Provide the (x, y) coordinate of the cell's center where the given text is located.  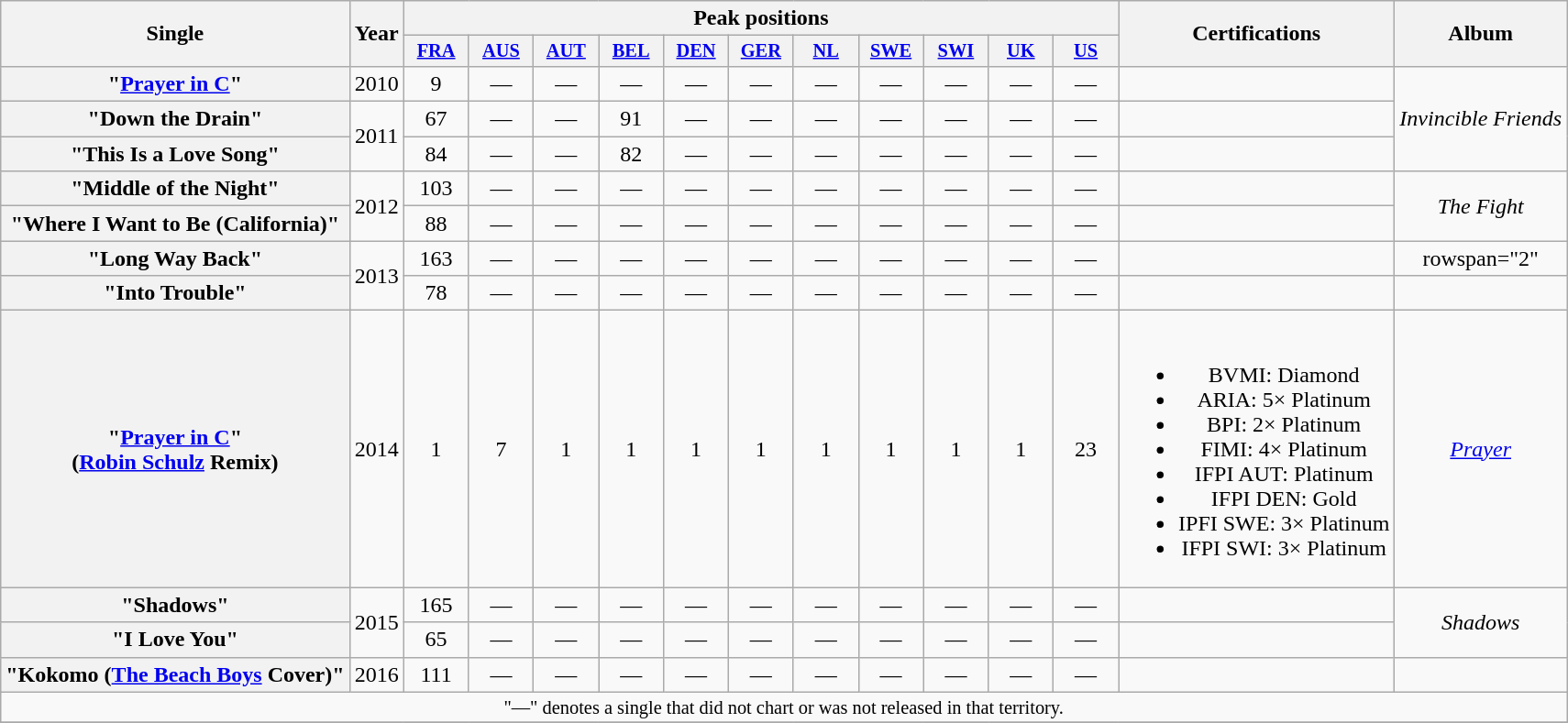
9 (436, 83)
"I Love You" (175, 640)
84 (436, 154)
Invincible Friends (1481, 118)
67 (436, 119)
SWE (891, 51)
82 (631, 154)
2015 (376, 622)
65 (436, 640)
Single (175, 34)
The Fight (1481, 206)
"Long Way Back" (175, 258)
Album (1481, 34)
2013 (376, 276)
2010 (376, 83)
Prayer (1481, 449)
Year (376, 34)
"Shadows" (175, 605)
"Prayer in C" (175, 83)
DEN (697, 51)
GER (761, 51)
91 (631, 119)
111 (436, 674)
78 (436, 293)
88 (436, 224)
2012 (376, 206)
Certifications (1256, 34)
BEL (631, 51)
BVMI: DiamondARIA: 5× PlatinumBPI: 2× PlatinumFIMI: 4× PlatinumIFPI AUT: PlatinumIFPI DEN: GoldIPFI SWE: 3× PlatinumIFPI SWI: 3× Platinum (1256, 449)
7 (501, 449)
"This Is a Love Song" (175, 154)
"—" denotes a single that did not chart or was not released in that territory. (784, 707)
23 (1086, 449)
2016 (376, 674)
165 (436, 605)
"Middle of the Night" (175, 189)
AUS (501, 51)
163 (436, 258)
"Into Trouble" (175, 293)
"Kokomo (The Beach Boys Cover)" (175, 674)
2011 (376, 137)
103 (436, 189)
NL (825, 51)
"Down the Drain" (175, 119)
AUT (567, 51)
US (1086, 51)
SWI (955, 51)
rowspan="2" (1481, 258)
FRA (436, 51)
UK (1021, 51)
"Where I Want to Be (California)" (175, 224)
Shadows (1481, 622)
Peak positions (761, 18)
"Prayer in C"(Robin Schulz Remix) (175, 449)
2014 (376, 449)
